Provide the [x, y] coordinate of the cell's center where the given text is located.  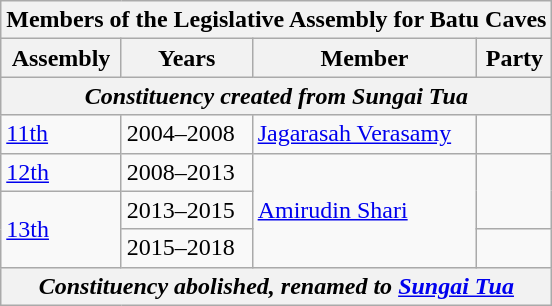
Party [514, 58]
2015–2018 [186, 248]
Constituency created from Sungai Tua [276, 96]
2008–2013 [186, 172]
Assembly [62, 58]
2004–2008 [186, 134]
11th [62, 134]
Amirudin Shari [364, 210]
13th [62, 229]
2013–2015 [186, 210]
Years [186, 58]
12th [62, 172]
Members of the Legislative Assembly for Batu Caves [276, 20]
Jagarasah Verasamy [364, 134]
Constituency abolished, renamed to Sungai Tua [276, 286]
Member [364, 58]
